Return the [x, y] coordinate for the center point of the cell that contains the specified text.  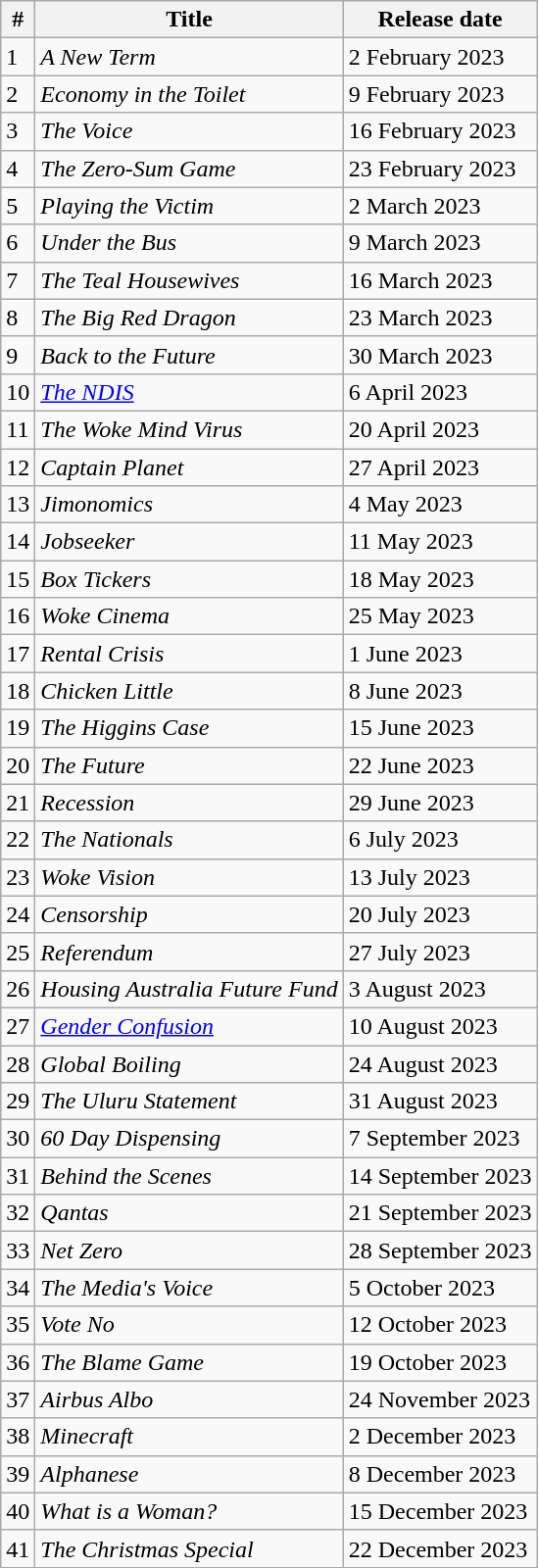
24 August 2023 [440, 1063]
Woke Vision [189, 877]
27 July 2023 [440, 952]
2 February 2023 [440, 57]
Minecraft [189, 1437]
17 [18, 654]
Behind the Scenes [189, 1176]
Captain Planet [189, 467]
26 [18, 989]
Gender Confusion [189, 1026]
14 September 2023 [440, 1176]
6 July 2023 [440, 840]
The Voice [189, 131]
16 March 2023 [440, 280]
6 April 2023 [440, 392]
Woke Cinema [189, 616]
1 [18, 57]
2 March 2023 [440, 206]
16 February 2023 [440, 131]
15 December 2023 [440, 1511]
18 [18, 691]
60 Day Dispensing [189, 1139]
# [18, 20]
25 May 2023 [440, 616]
41 [18, 1548]
Back to the Future [189, 355]
24 [18, 914]
28 September 2023 [440, 1250]
31 August 2023 [440, 1102]
11 May 2023 [440, 542]
23 [18, 877]
39 [18, 1474]
5 October 2023 [440, 1288]
30 March 2023 [440, 355]
14 [18, 542]
Qantas [189, 1213]
3 August 2023 [440, 989]
Alphanese [189, 1474]
35 [18, 1325]
The Media's Voice [189, 1288]
9 [18, 355]
Global Boiling [189, 1063]
12 October 2023 [440, 1325]
Housing Australia Future Fund [189, 989]
Economy in the Toilet [189, 94]
21 [18, 803]
36 [18, 1362]
Release date [440, 20]
22 December 2023 [440, 1548]
8 December 2023 [440, 1474]
33 [18, 1250]
12 [18, 467]
40 [18, 1511]
8 June 2023 [440, 691]
15 June 2023 [440, 728]
20 April 2023 [440, 429]
8 [18, 318]
The Blame Game [189, 1362]
3 [18, 131]
34 [18, 1288]
The Uluru Statement [189, 1102]
23 February 2023 [440, 169]
18 May 2023 [440, 579]
28 [18, 1063]
The Zero-Sum Game [189, 169]
27 April 2023 [440, 467]
Net Zero [189, 1250]
37 [18, 1399]
Chicken Little [189, 691]
15 [18, 579]
What is a Woman? [189, 1511]
The Woke Mind Virus [189, 429]
25 [18, 952]
Jimonomics [189, 505]
Under the Bus [189, 243]
Censorship [189, 914]
4 May 2023 [440, 505]
A New Term [189, 57]
7 [18, 280]
2 [18, 94]
The Nationals [189, 840]
31 [18, 1176]
27 [18, 1026]
The NDIS [189, 392]
1 June 2023 [440, 654]
22 [18, 840]
Box Tickers [189, 579]
10 August 2023 [440, 1026]
11 [18, 429]
13 July 2023 [440, 877]
23 March 2023 [440, 318]
Recession [189, 803]
20 [18, 765]
21 September 2023 [440, 1213]
The Teal Housewives [189, 280]
9 February 2023 [440, 94]
19 [18, 728]
Airbus Albo [189, 1399]
2 December 2023 [440, 1437]
38 [18, 1437]
30 [18, 1139]
20 July 2023 [440, 914]
16 [18, 616]
19 October 2023 [440, 1362]
6 [18, 243]
9 March 2023 [440, 243]
Jobseeker [189, 542]
Referendum [189, 952]
29 June 2023 [440, 803]
4 [18, 169]
7 September 2023 [440, 1139]
29 [18, 1102]
5 [18, 206]
32 [18, 1213]
Vote No [189, 1325]
The Higgins Case [189, 728]
24 November 2023 [440, 1399]
Title [189, 20]
22 June 2023 [440, 765]
10 [18, 392]
The Big Red Dragon [189, 318]
The Future [189, 765]
13 [18, 505]
The Christmas Special [189, 1548]
Rental Crisis [189, 654]
Playing the Victim [189, 206]
